For the text-containing cell, return its midpoint in [X, Y] coordinate format. 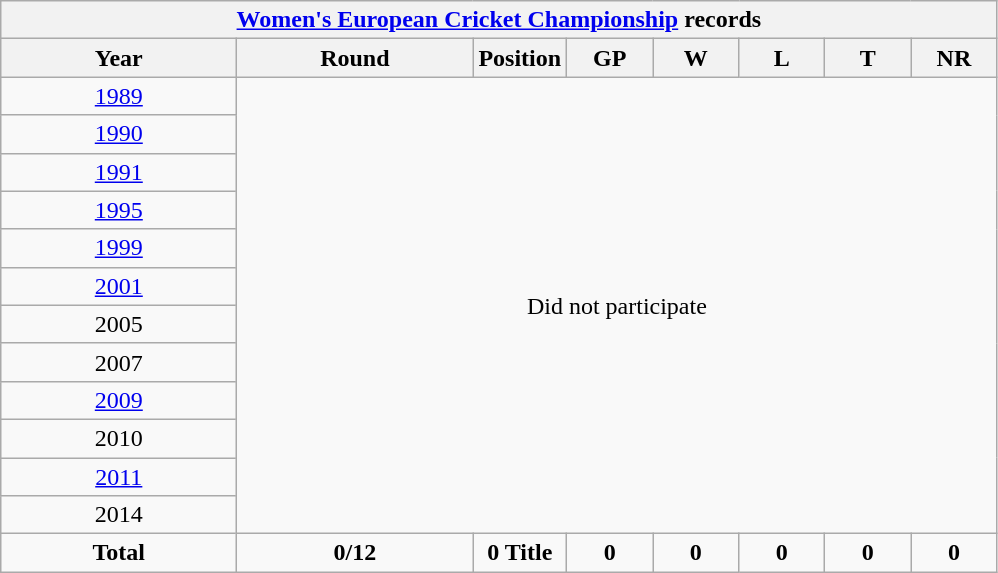
Women's European Cricket Championship records [499, 20]
2011 [119, 477]
2001 [119, 286]
NR [954, 58]
T [868, 58]
2005 [119, 324]
2010 [119, 438]
Round [355, 58]
1995 [119, 210]
2009 [119, 400]
Year [119, 58]
GP [610, 58]
1999 [119, 248]
1989 [119, 96]
0/12 [355, 553]
Did not participate [617, 306]
2014 [119, 515]
Total [119, 553]
0 Title [520, 553]
2007 [119, 362]
Position [520, 58]
1990 [119, 134]
1991 [119, 172]
L [782, 58]
W [696, 58]
